Identify which cell holds the provided text, then report its (x, y) central coordinate. 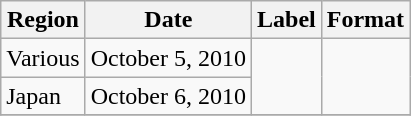
Japan (43, 96)
Label (287, 20)
Format (365, 20)
Region (43, 20)
Various (43, 58)
October 6, 2010 (168, 96)
October 5, 2010 (168, 58)
Date (168, 20)
